Identify which cell holds the provided text, then report its (X, Y) central coordinate. 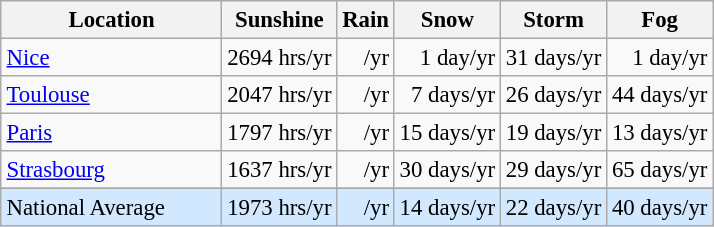
National Average (112, 208)
40 days/yr (660, 208)
Fog (660, 20)
Sunshine (280, 20)
2694 hrs/yr (280, 57)
Strasbourg (112, 170)
31 days/yr (553, 57)
Rain (366, 20)
1797 hrs/yr (280, 133)
19 days/yr (553, 133)
Location (112, 20)
26 days/yr (553, 95)
Storm (553, 20)
15 days/yr (447, 133)
Toulouse (112, 95)
Paris (112, 133)
22 days/yr (553, 208)
13 days/yr (660, 133)
1637 hrs/yr (280, 170)
2047 hrs/yr (280, 95)
44 days/yr (660, 95)
Snow (447, 20)
14 days/yr (447, 208)
29 days/yr (553, 170)
7 days/yr (447, 95)
65 days/yr (660, 170)
1973 hrs/yr (280, 208)
Nice (112, 57)
30 days/yr (447, 170)
